Identify which cell holds the provided text, then report its (X, Y) central coordinate. 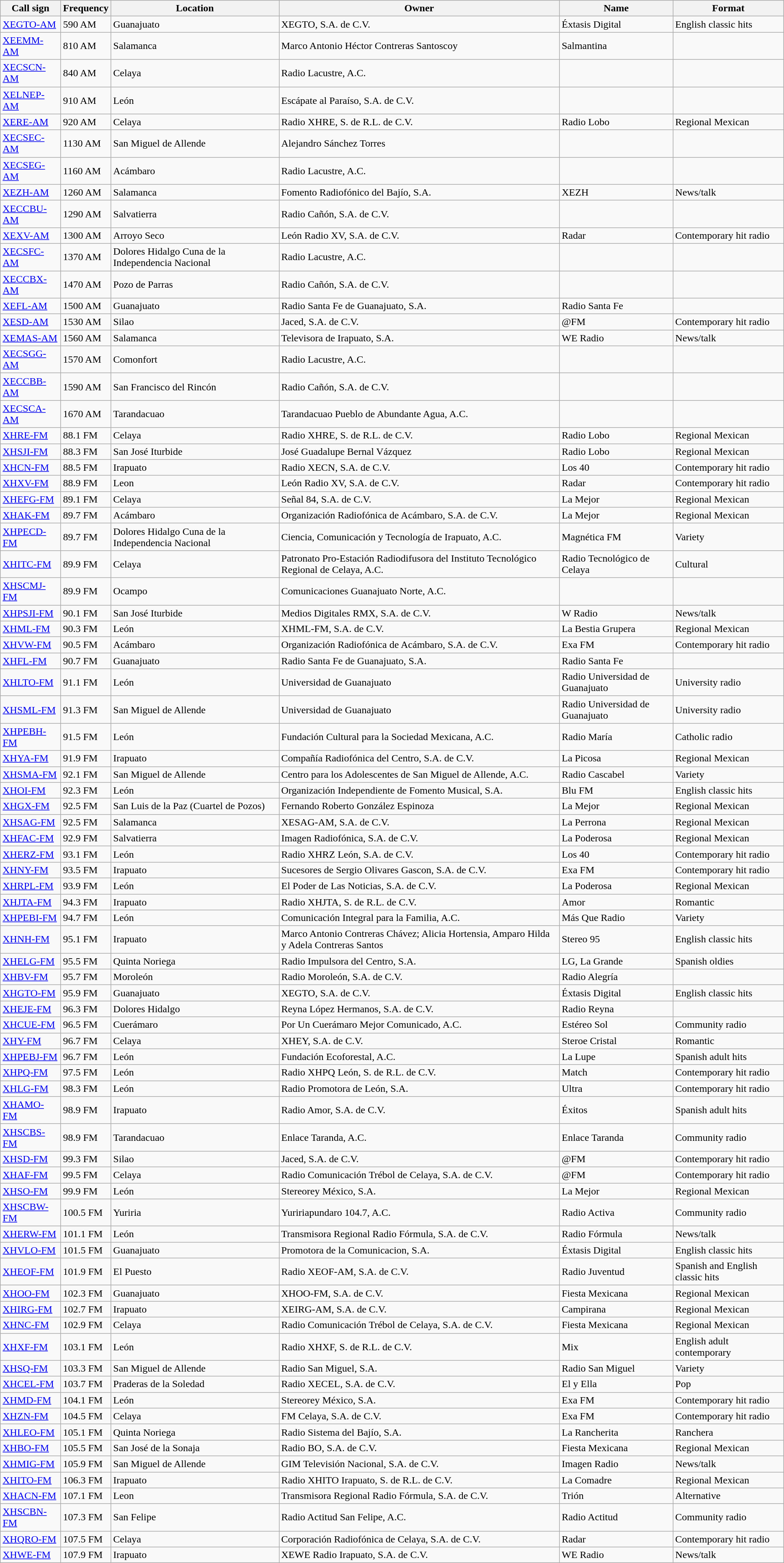
107.1 FM (86, 1496)
1370 AM (86, 257)
XHSAG-FM (31, 822)
96.3 FM (86, 1009)
90.3 FM (86, 629)
Arroyo Seco (195, 235)
Dolores Hidalgo (195, 1009)
La Perrona (616, 822)
Señal 84, S.A. de C.V. (419, 499)
XHWE-FM (31, 1555)
W Radio (616, 613)
104.1 FM (86, 1400)
LG, La Grande (616, 961)
XEZH (616, 192)
Organización Independiente de Fomento Musical, S.A. (419, 790)
XHSJI-FM (31, 451)
94.3 FM (86, 902)
101.5 FM (86, 1250)
La Bestia Grupera (616, 629)
XHSML-FM (31, 709)
Cuerámaro (195, 1025)
105.9 FM (86, 1464)
Steroe Cristal (616, 1041)
XHXF-FM (31, 1347)
XHAF-FM (31, 1175)
XHSMA-FM (31, 774)
Enlace Taranda, A.C. (419, 1137)
91.9 FM (86, 758)
Tarandacuao Pueblo de Abundante Agua, A.C. (419, 414)
Name (616, 8)
810 AM (86, 46)
XECSEC-AM (31, 143)
93.9 FM (86, 886)
XHOO-FM, S.A. de C.V. (419, 1293)
XERE-AM (31, 122)
XHSCBN-FM (31, 1518)
Fundación Ecoforestal, A.C. (419, 1057)
Radio Cascabel (616, 774)
Radio María (616, 737)
102.7 FM (86, 1309)
Radio San Miguel, S.A. (419, 1368)
90.5 FM (86, 645)
XHSCBS-FM (31, 1137)
XEZH-AM (31, 192)
XHLG-FM (31, 1088)
1670 AM (86, 414)
XHSCMJ-FM (31, 591)
Campirana (616, 1309)
Alejandro Sánchez Torres (419, 143)
103.7 FM (86, 1384)
XHOO-FM (31, 1293)
La Comadre (616, 1480)
XHAMO-FM (31, 1110)
XHACN-FM (31, 1496)
Radio XHXF, S. de R.L. de C.V. (419, 1347)
92.1 FM (86, 774)
91.1 FM (86, 683)
La Lupe (616, 1057)
XHSQ-FM (31, 1368)
Marco Antonio Contreras Chávez; Alicia Hortensia, Amparo Hilda y Adela Contreras Santos (419, 940)
Stereo 95 (616, 940)
93.1 FM (86, 854)
XHPEBI-FM (31, 918)
XHERW-FM (31, 1234)
XHNH-FM (31, 940)
XHOI-FM (31, 790)
Por Un Cuerámaro Mejor Comunicado, A.C. (419, 1025)
Ultra (616, 1088)
88.1 FM (86, 436)
XHXV-FM (31, 483)
La Picosa (616, 758)
1470 AM (86, 284)
XHNC-FM (31, 1325)
XHVW-FM (31, 645)
XHMD-FM (31, 1400)
89.1 FM (86, 499)
105.1 FM (86, 1432)
Éxitos (616, 1110)
XHVLO-FM (31, 1250)
XHAK-FM (31, 515)
93.5 FM (86, 870)
Location (195, 8)
Medios Digitales RMX, S.A. de C.V. (419, 613)
1560 AM (86, 338)
910 AM (86, 101)
1300 AM (86, 235)
102.3 FM (86, 1293)
San Felipe (195, 1518)
Escápate al Paraíso, S.A. de C.V. (419, 101)
XHNY-FM (31, 870)
XHLEO-FM (31, 1432)
Call sign (31, 8)
XHBV-FM (31, 977)
Trión (616, 1496)
101.9 FM (86, 1272)
XHPECD-FM (31, 537)
FM Celaya, S.A. de C.V. (419, 1416)
1290 AM (86, 214)
Amor (616, 902)
Pozo de Parras (195, 284)
107.5 FM (86, 1539)
Radio Moroleón, S.A. de C.V. (419, 977)
XECSGG-AM (31, 359)
XHPEBH-FM (31, 737)
XHEY, S.A. de C.V. (419, 1041)
XECCBU-AM (31, 214)
107.9 FM (86, 1555)
92.9 FM (86, 838)
XEWE Radio Irapuato, S.A. de C.V. (419, 1555)
96.5 FM (86, 1025)
XHML-FM (31, 629)
Radio Promotora de León, S.A. (419, 1088)
XECSCA-AM (31, 414)
90.7 FM (86, 661)
GIM Televisión Nacional, S.A. de C.V. (419, 1464)
XEIRG-AM, S.A. de C.V. (419, 1309)
XECSEG-AM (31, 171)
XHERZ-FM (31, 854)
88.5 FM (86, 467)
99.9 FM (86, 1191)
90.1 FM (86, 613)
XHRPL-FM (31, 886)
XHML-FM, S.A. de C.V. (419, 629)
106.3 FM (86, 1480)
XHCEL-FM (31, 1384)
95.1 FM (86, 940)
Imagen Radio (616, 1464)
Praderas de la Soledad (195, 1384)
Ranchera (728, 1432)
Yuririapundaro 104.7, A.C. (419, 1213)
91.5 FM (86, 737)
Alternative (728, 1496)
103.3 FM (86, 1368)
Ocampo (195, 591)
Spanish oldies (728, 961)
Radio XEOF-AM, S.A. de C.V. (419, 1272)
Magnética FM (616, 537)
XHIRG-FM (31, 1309)
Fomento Radiofónico del Bajío, S.A. (419, 192)
Moroleón (195, 977)
XHEFG-FM (31, 499)
Radio XECN, S.A. de C.V. (419, 467)
Radio Amor, S.A. de C.V. (419, 1110)
Radio Activa (616, 1213)
XHZN-FM (31, 1416)
95.5 FM (86, 961)
Radio Juventud (616, 1272)
101.1 FM (86, 1234)
Radio Fórmula (616, 1234)
Radio Actitud (616, 1518)
99.3 FM (86, 1159)
XEFL-AM (31, 306)
1500 AM (86, 306)
XESD-AM (31, 322)
Radio San Miguel (616, 1368)
XHITO-FM (31, 1480)
Blu FM (616, 790)
98.3 FM (86, 1088)
XHPSJI-FM (31, 613)
XEXV-AM (31, 235)
José Guadalupe Bernal Vázquez (419, 451)
92.3 FM (86, 790)
104.5 FM (86, 1416)
English adult contemporary (728, 1347)
XHRE-FM (31, 436)
La Rancherita (616, 1432)
Compañía Radiofónica del Centro, S.A. de C.V. (419, 758)
Marco Antonio Héctor Contreras Santoscoy (419, 46)
97.5 FM (86, 1073)
XHCUE-FM (31, 1025)
88.3 FM (86, 451)
XHELG-FM (31, 961)
San José de la Sonaja (195, 1448)
XHY-FM (31, 1041)
Radio XHPQ León, S. de R.L. de C.V. (419, 1073)
Match (616, 1073)
XEEMM-AM (31, 46)
El Poder de Las Noticias, S.A. de C.V. (419, 886)
590 AM (86, 24)
XHJTA-FM (31, 902)
XHPQ-FM (31, 1073)
XHYA-FM (31, 758)
Radio Impulsora del Centro, S.A. (419, 961)
Enlace Taranda (616, 1137)
El Puesto (195, 1272)
Radio XHITO Irapuato, S. de R.L. de C.V. (419, 1480)
Comonfort (195, 359)
XHCN-FM (31, 467)
XHEJE-FM (31, 1009)
XECCBX-AM (31, 284)
Catholic radio (728, 737)
XHSD-FM (31, 1159)
Estéreo Sol (616, 1025)
XEGTO-AM (31, 24)
XELNEP-AM (31, 101)
1130 AM (86, 143)
Radio Sistema del Bajío, S.A. (419, 1432)
102.9 FM (86, 1325)
XECCBB-AM (31, 387)
XEMAS-AM (31, 338)
XHEOF-FM (31, 1272)
San Luis de la Paz (Cuartel de Pozos) (195, 806)
XHGX-FM (31, 806)
Radio XECEL, S.A. de C.V. (419, 1384)
Format (728, 8)
XHMIG-FM (31, 1464)
840 AM (86, 73)
103.1 FM (86, 1347)
XHSO-FM (31, 1191)
1590 AM (86, 387)
Corporación Radiofónica de Celaya, S.A. de C.V. (419, 1539)
Salmantina (616, 46)
1570 AM (86, 359)
99.5 FM (86, 1175)
Radio XHJTA, S. de R.L. de C.V. (419, 902)
Más Que Radio (616, 918)
XHFAC-FM (31, 838)
94.7 FM (86, 918)
Comunicación Integral para la Familia, A.C. (419, 918)
XHGTO-FM (31, 993)
107.3 FM (86, 1518)
1260 AM (86, 192)
Radio Alegría (616, 977)
XECSFC-AM (31, 257)
XHQRO-FM (31, 1539)
Radio Tecnológico de Celaya (616, 564)
Owner (419, 8)
Radio Actitud San Felipe, A.C. (419, 1518)
XHLTO-FM (31, 683)
XHITC-FM (31, 564)
95.7 FM (86, 977)
1160 AM (86, 171)
Patronato Pro-Estación Radiodifusora del Instituto Tecnológico Regional de Celaya, A.C. (419, 564)
100.5 FM (86, 1213)
XHBO-FM (31, 1448)
Radio XHRZ León, S.A. de C.V. (419, 854)
Sucesores de Sergio Olivares Gascon, S.A. de C.V. (419, 870)
Yuriria (195, 1213)
Imagen Radiofónica, S.A. de C.V. (419, 838)
Centro para los Adolescentes de San Miguel de Allende, A.C. (419, 774)
88.9 FM (86, 483)
Spanish and English classic hits (728, 1272)
San Francisco del Rincón (195, 387)
El y Ella (616, 1384)
Cultural (728, 564)
Comunicaciones Guanajuato Norte, A.C. (419, 591)
Fundación Cultural para la Sociedad Mexicana, A.C. (419, 737)
Mix (616, 1347)
XESAG-AM, S.A. de C.V. (419, 822)
Reyna López Hermanos, S.A. de C.V. (419, 1009)
Radio BO, S.A. de C.V. (419, 1448)
XHPEBJ-FM (31, 1057)
Promotora de la Comunicacion, S.A. (419, 1250)
Frequency (86, 8)
Televisora de Irapuato, S.A. (419, 338)
XECSCN-AM (31, 73)
XHSCBW-FM (31, 1213)
Ciencia, Comunicación y Tecnología de Irapuato, A.C. (419, 537)
105.5 FM (86, 1448)
Fernando Roberto González Espinoza (419, 806)
Radio Reyna (616, 1009)
Pop (728, 1384)
91.3 FM (86, 709)
920 AM (86, 122)
XHFL-FM (31, 661)
1530 AM (86, 322)
95.9 FM (86, 993)
